Provide the (X, Y) coordinate of the cell's center where the given text is located.  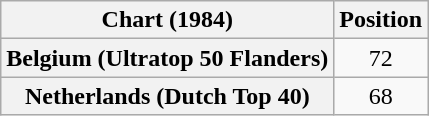
Chart (1984) (168, 20)
72 (381, 58)
Belgium (Ultratop 50 Flanders) (168, 58)
Netherlands (Dutch Top 40) (168, 96)
Position (381, 20)
68 (381, 96)
